Detect which cell encompasses the target text, then output its [X, Y] center coordinate. 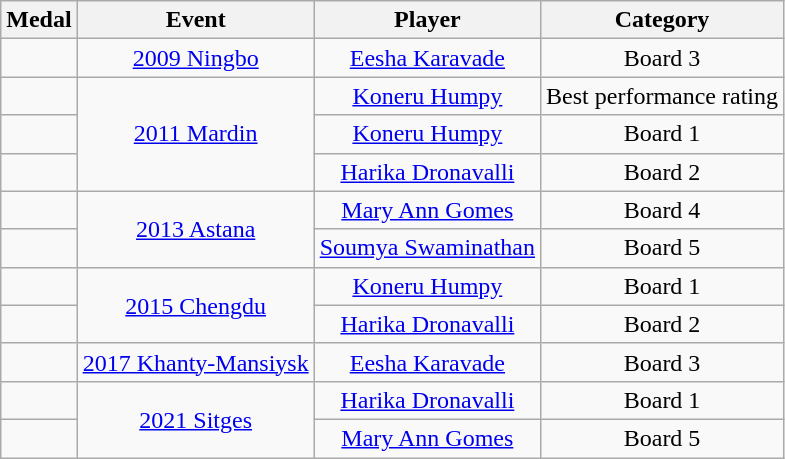
2013 Astana [196, 229]
Event [196, 20]
2021 Sitges [196, 419]
2009 Ningbo [196, 58]
Best performance rating [662, 96]
2017 Khanty-Mansiysk [196, 362]
Player [427, 20]
Medal [39, 20]
2011 Mardin [196, 134]
Board 4 [662, 210]
Category [662, 20]
2015 Chengdu [196, 305]
Soumya Swaminathan [427, 248]
